Search for the cell housing the specified text and yield its (X, Y) center coordinate. 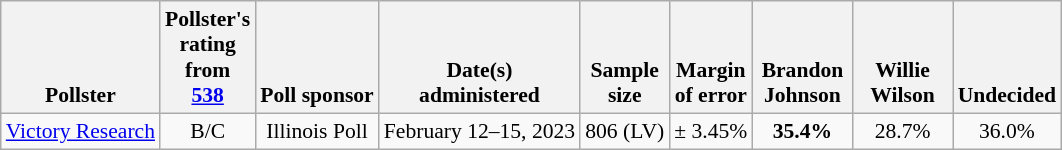
B/C (208, 131)
Victory Research (80, 131)
Poll sponsor (316, 57)
Samplesize (624, 57)
February 12–15, 2023 (480, 131)
Undecided (1007, 57)
Pollster'sratingfrom538 (208, 57)
36.0% (1007, 131)
35.4% (802, 131)
Pollster (80, 57)
± 3.45% (710, 131)
Date(s)administered (480, 57)
BrandonJohnson (802, 57)
Illinois Poll (316, 131)
Marginof error (710, 57)
806 (LV) (624, 131)
28.7% (902, 131)
WillieWilson (902, 57)
